Find where the given text appears and provide that cell's center as (x, y) coordinate. 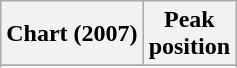
Peak position (189, 34)
Chart (2007) (72, 34)
